For the text-containing cell, return its midpoint in [x, y] coordinate format. 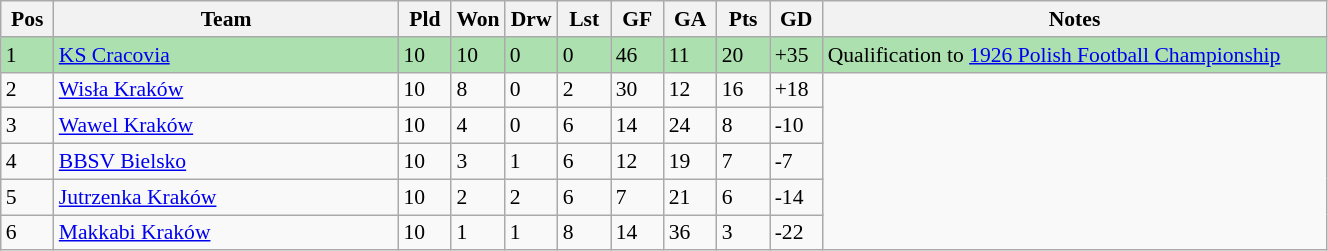
Drw [532, 19]
20 [744, 55]
11 [690, 55]
21 [690, 197]
-14 [796, 197]
GF [638, 19]
5 [28, 197]
-22 [796, 233]
+35 [796, 55]
Won [478, 19]
BBSV Bielsko [226, 162]
Wawel Kraków [226, 126]
Wisła Kraków [226, 90]
-10 [796, 126]
Makkabi Kraków [226, 233]
46 [638, 55]
24 [690, 126]
+18 [796, 90]
Pld [424, 19]
GA [690, 19]
30 [638, 90]
36 [690, 233]
Pts [744, 19]
GD [796, 19]
Lst [584, 19]
Team [226, 19]
Pos [28, 19]
Qualification to 1926 Polish Football Championship [1075, 55]
Jutrzenka Kraków [226, 197]
16 [744, 90]
KS Cracovia [226, 55]
-7 [796, 162]
Notes [1075, 19]
19 [690, 162]
